Determine the [x, y] coordinate at the center of the cell enclosing the given text.  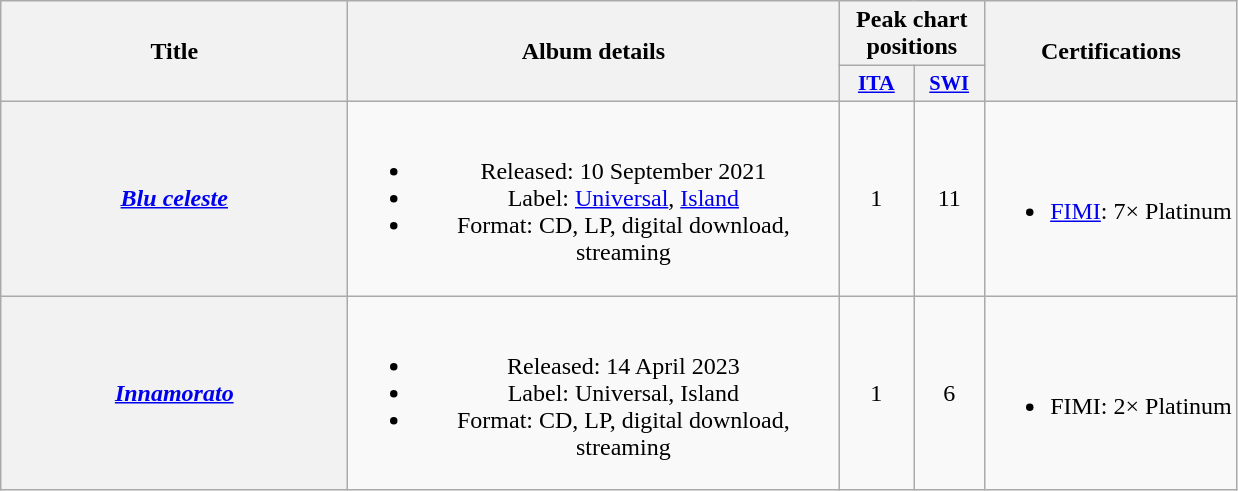
Innamorato [174, 393]
Released: 10 September 2021Label: Universal, IslandFormat: CD, LP, digital download, streaming [594, 198]
Album details [594, 52]
FIMI: 7× Platinum [1112, 198]
Released: 14 April 2023Label: Universal, IslandFormat: CD, LP, digital download, streaming [594, 393]
Title [174, 52]
SWI [950, 84]
Blu celeste [174, 198]
ITA [876, 84]
11 [950, 198]
Certifications [1112, 52]
FIMI: 2× Platinum [1112, 393]
Peak chart positions [912, 34]
6 [950, 393]
